Pinpoint the cell where the given text exists, returning its [x, y] midpoint coordinate. 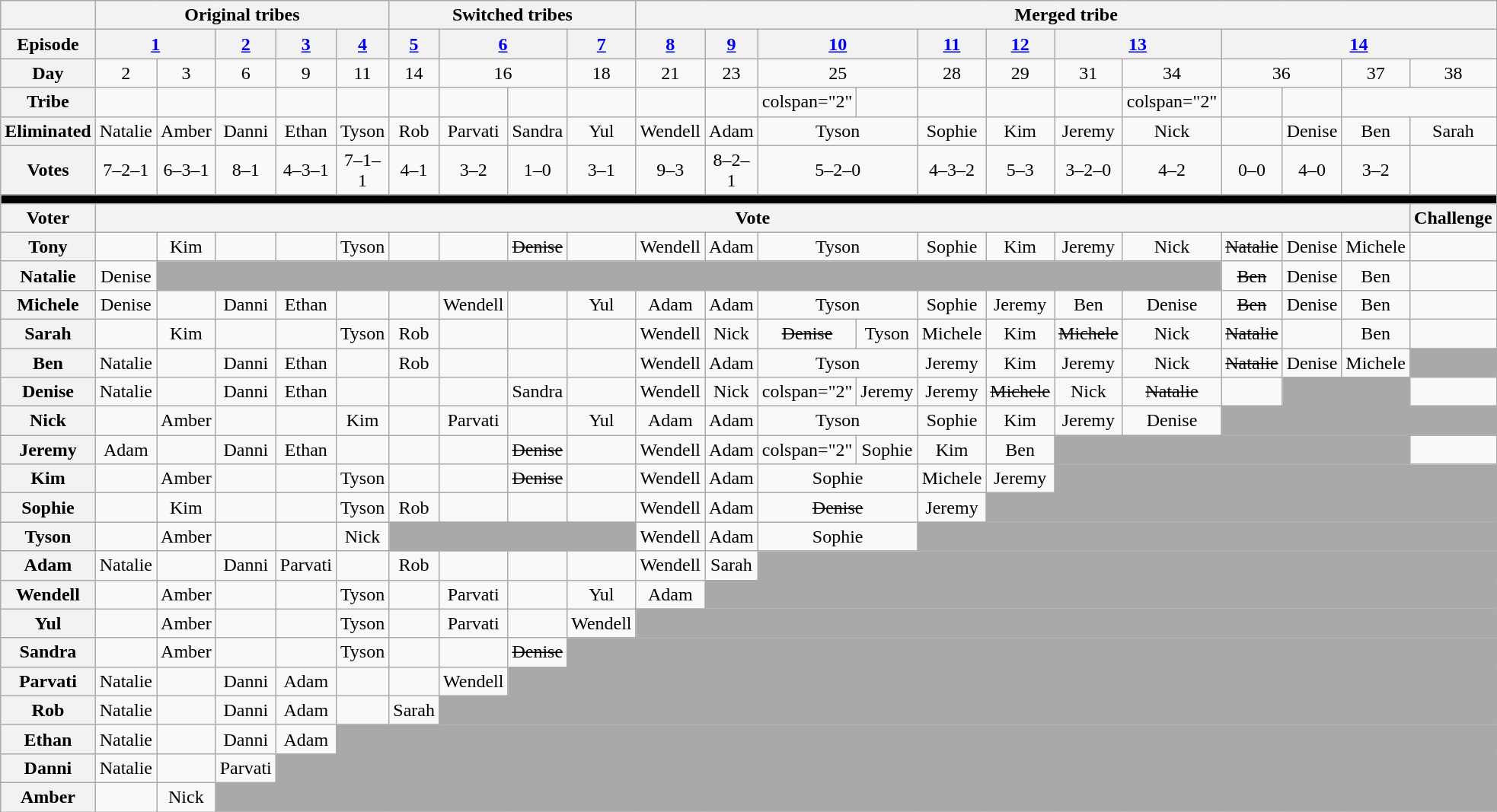
Switched tribes [512, 15]
0–0 [1252, 170]
18 [602, 73]
4 [362, 44]
5–2–0 [838, 170]
3–2–0 [1089, 170]
13 [1138, 44]
4–3–2 [952, 170]
3–1 [602, 170]
Merged tribe [1066, 15]
7–1–1 [362, 170]
8–1 [245, 170]
9–3 [670, 170]
21 [670, 73]
Episode [48, 44]
29 [1020, 73]
10 [838, 44]
31 [1089, 73]
25 [838, 73]
4–1 [414, 170]
Eliminated [48, 131]
Day [48, 73]
23 [732, 73]
4–2 [1172, 170]
Vote [752, 218]
37 [1376, 73]
6–3–1 [187, 170]
34 [1172, 73]
5–3 [1020, 170]
28 [952, 73]
36 [1282, 73]
16 [503, 73]
8–2–1 [732, 170]
8 [670, 44]
1 [155, 44]
1–0 [538, 170]
7 [602, 44]
Challenge [1454, 218]
Tony [48, 247]
5 [414, 44]
4–0 [1312, 170]
Tribe [48, 102]
38 [1454, 73]
Votes [48, 170]
Original tribes [242, 15]
Voter [48, 218]
4–3–1 [306, 170]
12 [1020, 44]
7–2–1 [126, 170]
